Capture the cell that displays the provided text and extract its (x, y) central coordinate. 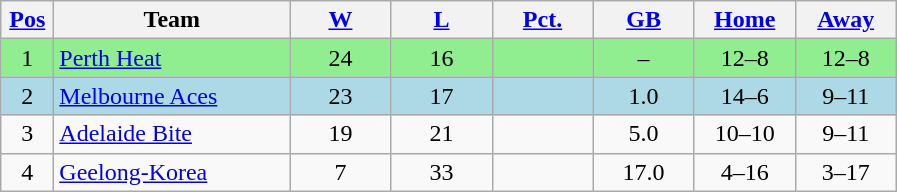
19 (340, 134)
5.0 (644, 134)
GB (644, 20)
Away (846, 20)
– (644, 58)
3 (28, 134)
L (442, 20)
24 (340, 58)
Geelong-Korea (172, 172)
2 (28, 96)
Melbourne Aces (172, 96)
Home (744, 20)
Pos (28, 20)
17.0 (644, 172)
Perth Heat (172, 58)
4 (28, 172)
23 (340, 96)
4–16 (744, 172)
33 (442, 172)
14–6 (744, 96)
3–17 (846, 172)
1 (28, 58)
1.0 (644, 96)
Adelaide Bite (172, 134)
Team (172, 20)
16 (442, 58)
10–10 (744, 134)
21 (442, 134)
7 (340, 172)
17 (442, 96)
Pct. (542, 20)
W (340, 20)
